Provide the (x, y) coordinate of the cell's center where the given text is located.  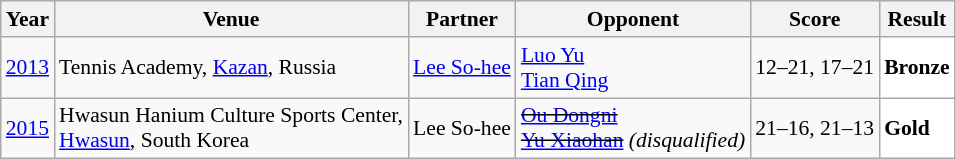
Year (28, 19)
2015 (28, 128)
Partner (462, 19)
21–16, 21–13 (814, 128)
Bronze (917, 68)
Tennis Academy, Kazan, Russia (231, 68)
Luo Yu Tian Qing (633, 68)
Opponent (633, 19)
Ou Dongni Yu Xiaohan (disqualified) (633, 128)
Venue (231, 19)
Hwasun Hanium Culture Sports Center,Hwasun, South Korea (231, 128)
Score (814, 19)
12–21, 17–21 (814, 68)
Gold (917, 128)
2013 (28, 68)
Result (917, 19)
